From the cell containing the given text, extract its center point as (x, y) coordinate. 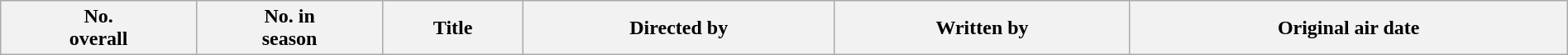
Original air date (1348, 28)
Directed by (678, 28)
No. inseason (289, 28)
No.overall (99, 28)
Title (453, 28)
Written by (982, 28)
